Extract the [x, y] coordinate from the center of the cell holding the provided text.  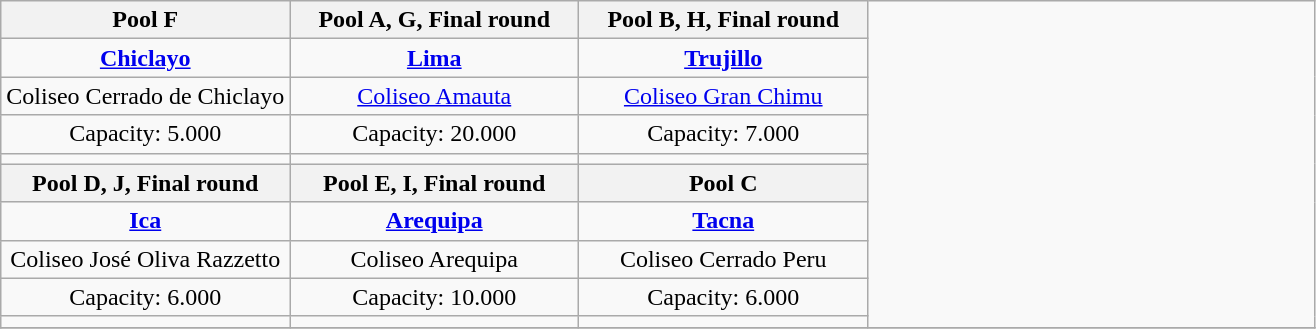
Coliseo Arequipa [434, 259]
Pool C [724, 183]
Arequipa [434, 221]
Ica [146, 221]
Capacity: 10.000 [434, 297]
Capacity: 20.000 [434, 134]
Capacity: 7.000 [724, 134]
Pool A, G, Final round [434, 20]
Trujillo [724, 58]
Pool F [146, 20]
Tacna [724, 221]
Pool B, H, Final round [724, 20]
Pool D, J, Final round [146, 183]
Coliseo Amauta [434, 96]
Pool E, I, Final round [434, 183]
Coliseo José Oliva Razzetto [146, 259]
Chiclayo [146, 58]
Coliseo Cerrado Peru [724, 259]
Coliseo Cerrado de Chiclayo [146, 96]
Lima [434, 58]
Coliseo Gran Chimu [724, 96]
Capacity: 5.000 [146, 134]
